Return the (x, y) coordinate for the center point of the cell that contains the specified text.  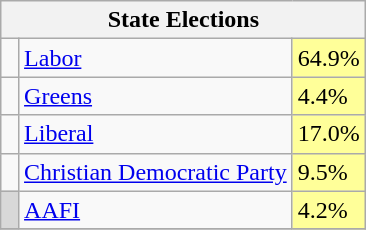
AAFI (156, 210)
Greens (156, 96)
Christian Democratic Party (156, 172)
State Elections (183, 20)
9.5% (328, 172)
4.4% (328, 96)
17.0% (328, 134)
64.9% (328, 58)
4.2% (328, 210)
Labor (156, 58)
Liberal (156, 134)
